Output the (X, Y) coordinate of the center of the cell containing the given text.  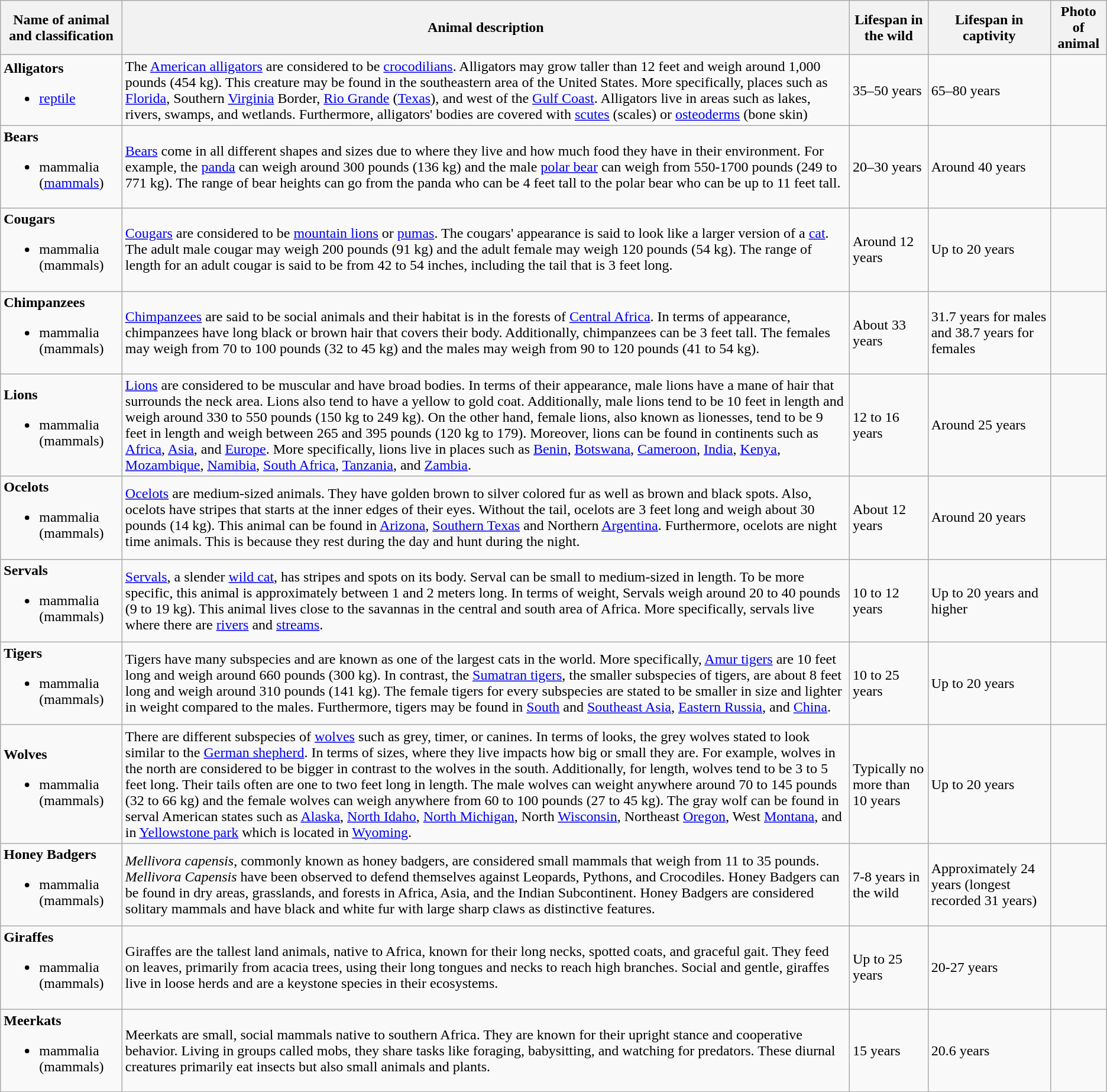
Ocelotsmammalia (mammals) (61, 518)
Wolvesmammalia (mammals) (61, 784)
Cougarsmammalia (mammals) (61, 250)
Around 20 years (989, 518)
Giraffesmammalia (mammals) (61, 967)
Servalsmammalia (mammals) (61, 600)
About 12 years (888, 518)
20-27 years (989, 967)
15 years (888, 1051)
Lifespan in the wild (888, 28)
7-8 years in the wild (888, 884)
Photo of animal (1079, 28)
Around 40 years (989, 167)
20–30 years (888, 167)
20.6 years (989, 1051)
10 to 12 years (888, 600)
About 33 years (888, 332)
Chimpanzeesmammalia (mammals) (61, 332)
31.7 years for males and 38.7 years for females (989, 332)
Typically no more than 10 years (888, 784)
Bearsmammalia (mammals) (61, 167)
Alligatorsreptile (61, 90)
Lionsmammalia (mammals) (61, 425)
Around 12 years (888, 250)
Animal description (485, 28)
Approximately 24 years (longest recorded 31 years) (989, 884)
Honey Badgersmammalia (mammals) (61, 884)
Up to 20 years and higher (989, 600)
Lifespan in captivity (989, 28)
Name of animal and classification (61, 28)
35–50 years (888, 90)
12 to 16 years (888, 425)
10 to 25 years (888, 683)
65–80 years (989, 90)
Around 25 years (989, 425)
Tigersmammalia (mammals) (61, 683)
Up to 25 years (888, 967)
Meerkatsmammalia (mammals) (61, 1051)
